Provide the [X, Y] coordinate of the cell's center where the given text is located.  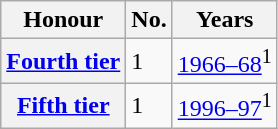
1996–971 [224, 106]
1966–681 [224, 62]
Years [224, 20]
Fifth tier [64, 106]
No. [149, 20]
Honour [64, 20]
Fourth tier [64, 62]
